Locate the cell with the specified text and output its (x, y) center coordinate. 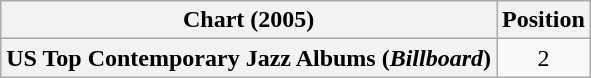
Chart (2005) (249, 20)
2 (544, 58)
Position (544, 20)
US Top Contemporary Jazz Albums (Billboard) (249, 58)
